For the text-containing cell, return its midpoint in [x, y] coordinate format. 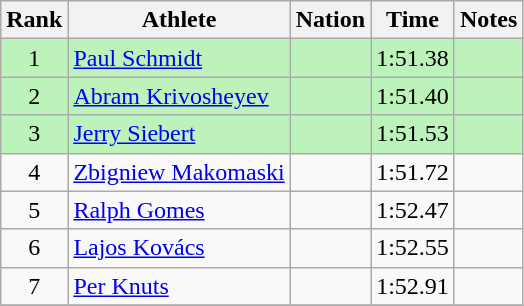
Zbigniew Makomaski [179, 172]
1:52.55 [413, 248]
Paul Schmidt [179, 58]
Abram Krivosheyev [179, 96]
7 [34, 286]
1:51.40 [413, 96]
1:52.47 [413, 210]
1:51.53 [413, 134]
Ralph Gomes [179, 210]
Jerry Siebert [179, 134]
1:51.38 [413, 58]
2 [34, 96]
6 [34, 248]
4 [34, 172]
1:51.72 [413, 172]
Nation [330, 20]
Notes [488, 20]
Athlete [179, 20]
1 [34, 58]
Time [413, 20]
Rank [34, 20]
Per Knuts [179, 286]
3 [34, 134]
Lajos Kovács [179, 248]
5 [34, 210]
1:52.91 [413, 286]
